Locate the cell with the specified text and output its (x, y) center coordinate. 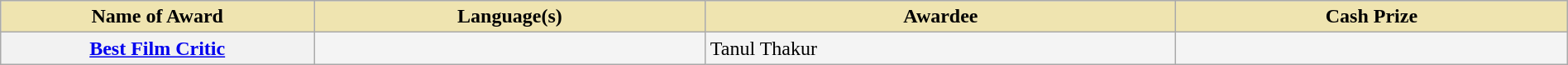
Tanul Thakur (940, 48)
Awardee (940, 17)
Language(s) (510, 17)
Cash Prize (1372, 17)
Name of Award (157, 17)
Best Film Critic (157, 48)
